Pinpoint the cell where the given text exists, returning its (x, y) midpoint coordinate. 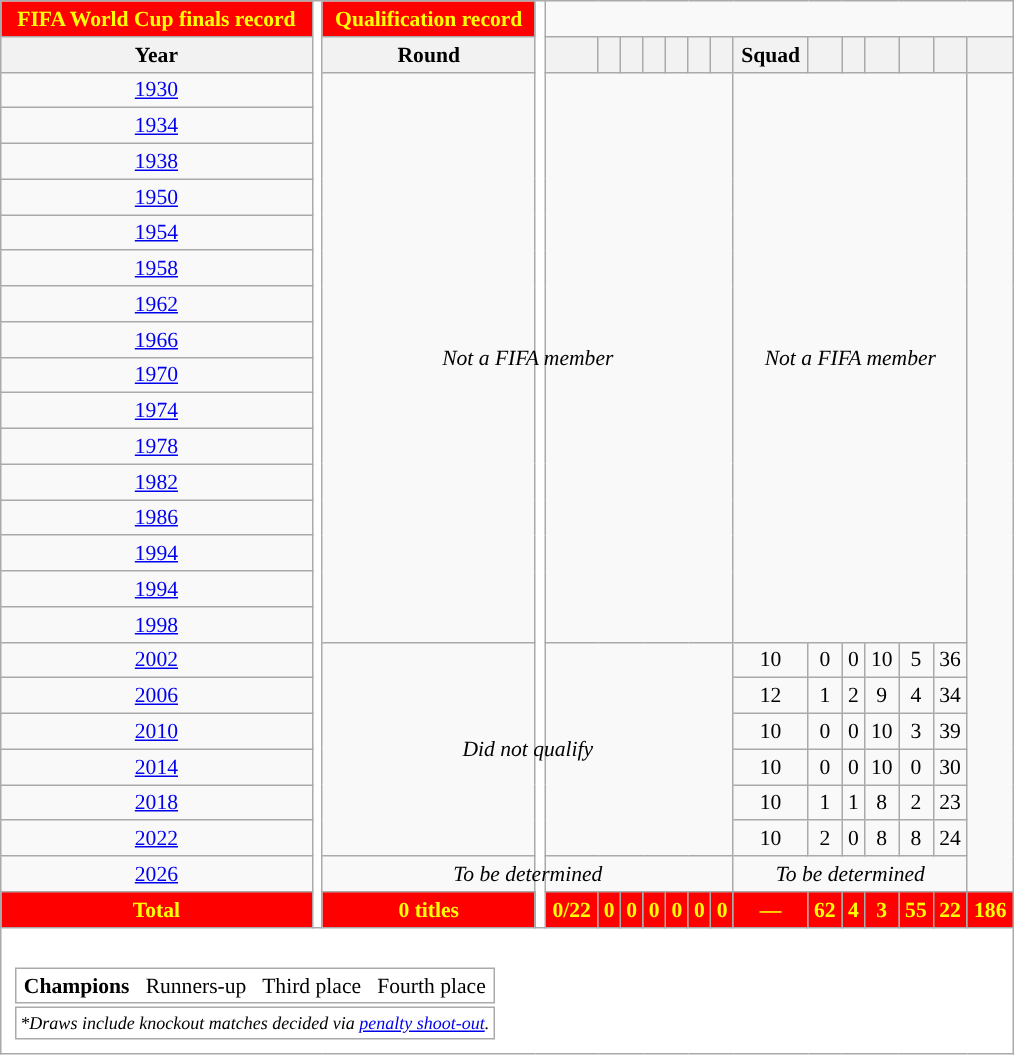
Champions Runners-up Third place Fourth place (254, 986)
2022 (156, 839)
23 (950, 803)
1998 (156, 625)
1938 (156, 162)
1930 (156, 90)
1966 (156, 340)
2014 (156, 767)
0 titles (428, 910)
36 (950, 660)
9 (882, 696)
1934 (156, 126)
2018 (156, 803)
1970 (156, 375)
1958 (156, 269)
Qualification record (428, 19)
39 (950, 732)
2026 (156, 874)
Round (428, 55)
2002 (156, 660)
FIFA World Cup finals record (156, 19)
Champions Runners-up Third place Fourth place *Draws include knockout matches decided via penalty shoot-out. (507, 990)
Squad (770, 55)
2010 (156, 732)
1962 (156, 304)
34 (950, 696)
0/22 (571, 910)
Did not qualify (528, 749)
55 (916, 910)
2006 (156, 696)
1974 (156, 411)
1978 (156, 447)
1954 (156, 233)
— (770, 910)
Total (156, 910)
1986 (156, 518)
*Draws include knockout matches decided via penalty shoot-out. (254, 1024)
186 (990, 910)
1950 (156, 197)
Year (156, 55)
22 (950, 910)
62 (825, 910)
1982 (156, 482)
24 (950, 839)
30 (950, 767)
12 (770, 696)
5 (916, 660)
